Output the (x, y) coordinate of the center of the cell containing the given text.  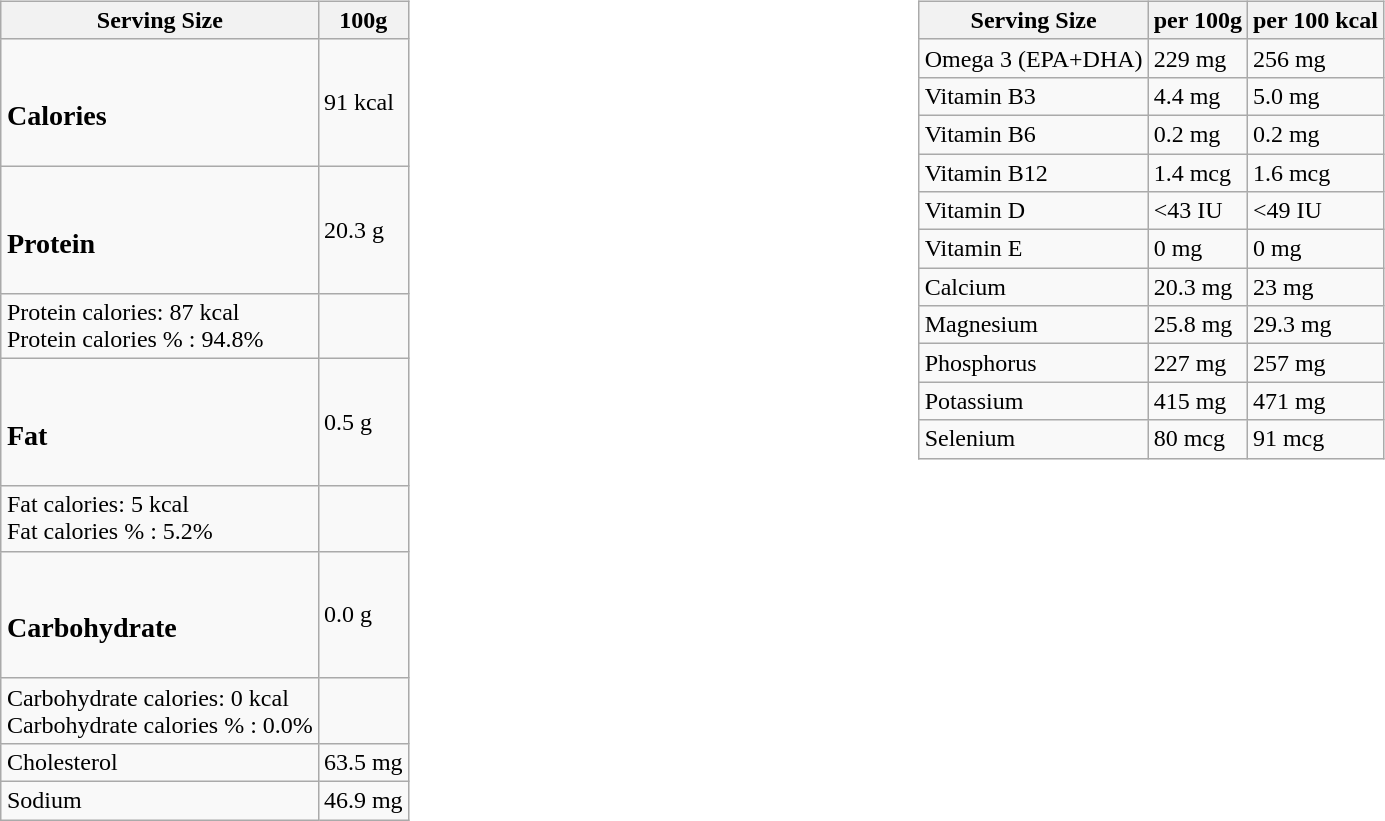
91 kcal (363, 102)
Vitamin D (1034, 211)
Carbohydrate (160, 614)
Cholesterol (160, 762)
25.8 mg (1198, 325)
per 100 kcal (1315, 20)
46.9 mg (363, 800)
1.4 mcg (1198, 173)
Protein (160, 230)
Selenium (1034, 439)
Vitamin B6 (1034, 134)
0.0 g (363, 614)
227 mg (1198, 363)
20.3 g (363, 230)
23 mg (1315, 287)
Calories (160, 102)
29.3 mg (1315, 325)
Magnesium (1034, 325)
Sodium (160, 800)
471 mg (1315, 401)
Potassium (1034, 401)
63.5 mg (363, 762)
Fat (160, 422)
20.3 mg (1198, 287)
<49 IU (1315, 211)
Carbohydrate calories: 0 kcalCarbohydrate calories % : 0.0% (160, 710)
<43 IU (1198, 211)
257 mg (1315, 363)
415 mg (1198, 401)
4.4 mg (1198, 96)
91 mcg (1315, 439)
Vitamin E (1034, 249)
5.0 mg (1315, 96)
Protein calories: 87 kcalProtein calories % : 94.8% (160, 326)
Vitamin B3 (1034, 96)
100g (363, 20)
256 mg (1315, 58)
per 100g (1198, 20)
229 mg (1198, 58)
0.5 g (363, 422)
Calcium (1034, 287)
Vitamin B12 (1034, 173)
Phosphorus (1034, 363)
Omega 3 (EPA+DHA) (1034, 58)
1.6 mcg (1315, 173)
Fat calories: 5 kcalFat calories % : 5.2% (160, 518)
80 mcg (1198, 439)
